Find where the given text appears and provide that cell's center as (X, Y) coordinate. 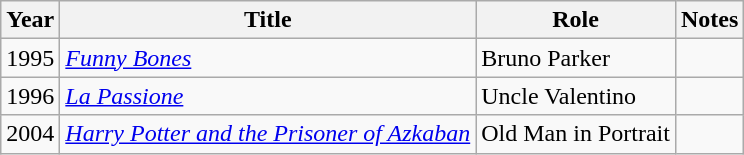
1995 (30, 58)
Harry Potter and the Prisoner of Azkaban (268, 134)
La Passione (268, 96)
Old Man in Portrait (576, 134)
Year (30, 20)
1996 (30, 96)
Bruno Parker (576, 58)
Funny Bones (268, 58)
2004 (30, 134)
Role (576, 20)
Notes (709, 20)
Uncle Valentino (576, 96)
Title (268, 20)
